From the cell containing the given text, extract its center point as [X, Y] coordinate. 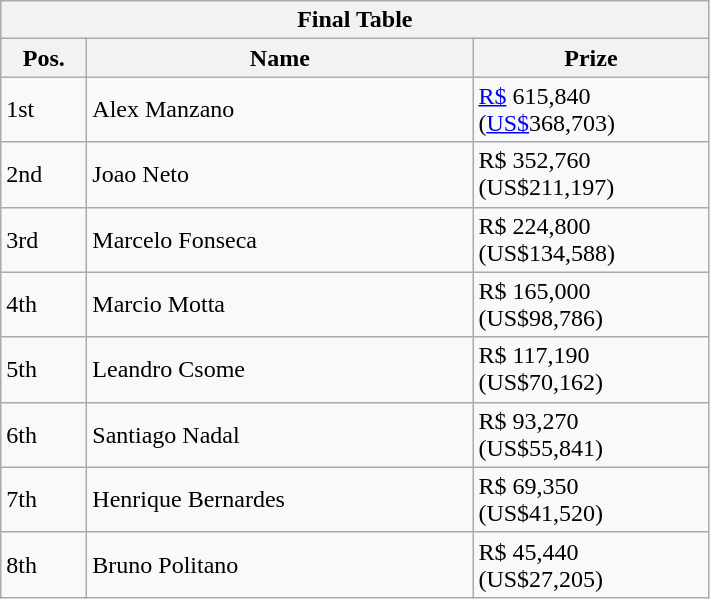
R$ 117,190 (US$70,162) [591, 370]
Marcelo Fonseca [280, 240]
Santiago Nadal [280, 434]
R$ 165,000 (US$98,786) [591, 304]
R$ 93,270 (US$55,841) [591, 434]
Bruno Politano [280, 564]
R$ 615,840 (US$368,703) [591, 110]
Marcio Motta [280, 304]
R$ 45,440 (US$27,205) [591, 564]
1st [44, 110]
Joao Neto [280, 174]
Prize [591, 58]
Final Table [355, 20]
Leandro Csome [280, 370]
4th [44, 304]
Pos. [44, 58]
R$ 224,800 (US$134,588) [591, 240]
7th [44, 500]
6th [44, 434]
R$ 69,350 (US$41,520) [591, 500]
3rd [44, 240]
Henrique Bernardes [280, 500]
2nd [44, 174]
Name [280, 58]
5th [44, 370]
R$ 352,760 (US$211,197) [591, 174]
8th [44, 564]
Alex Manzano [280, 110]
